For the text-containing cell, return its midpoint in (x, y) coordinate format. 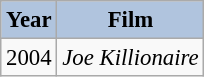
2004 (29, 58)
Film (130, 20)
Year (29, 20)
Joe Killionaire (130, 58)
